Find where the given text appears and provide that cell's center as (X, Y) coordinate. 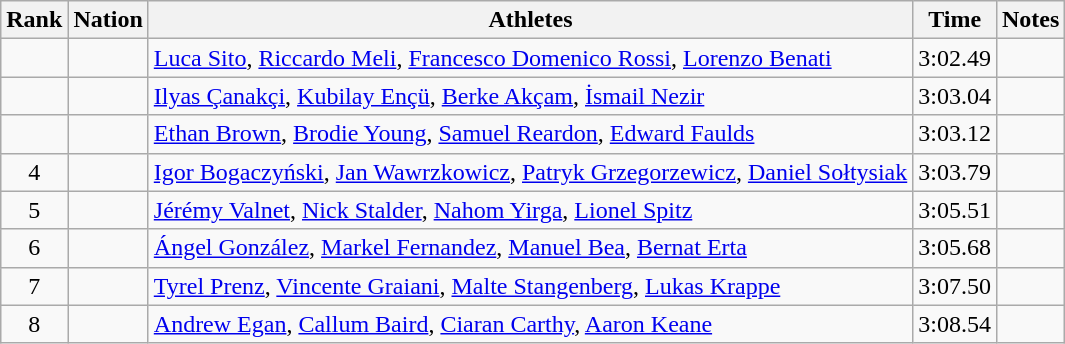
3:07.50 (955, 286)
3:05.68 (955, 248)
Time (955, 20)
Andrew Egan, Callum Baird, Ciaran Carthy, Aaron Keane (530, 324)
3:03.12 (955, 134)
3:05.51 (955, 210)
Rank (34, 20)
3:08.54 (955, 324)
3:03.04 (955, 96)
Ángel González, Markel Fernandez, Manuel Bea, Bernat Erta (530, 248)
3:02.49 (955, 58)
Ilyas Çanakçi, Kubilay Ençü, Berke Akçam, İsmail Nezir (530, 96)
7 (34, 286)
5 (34, 210)
Nation (108, 20)
Ethan Brown, Brodie Young, Samuel Reardon, Edward Faulds (530, 134)
Notes (1030, 20)
8 (34, 324)
4 (34, 172)
Jérémy Valnet, Nick Stalder, Nahom Yirga, Lionel Spitz (530, 210)
Tyrel Prenz, Vincente Graiani, Malte Stangenberg, Lukas Krappe (530, 286)
Athletes (530, 20)
6 (34, 248)
Luca Sito, Riccardo Meli, Francesco Domenico Rossi, Lorenzo Benati (530, 58)
3:03.79 (955, 172)
Igor Bogaczyński, Jan Wawrzkowicz, Patryk Grzegorzewicz, Daniel Sołtysiak (530, 172)
